Detect which cell encompasses the target text, then output its (x, y) center coordinate. 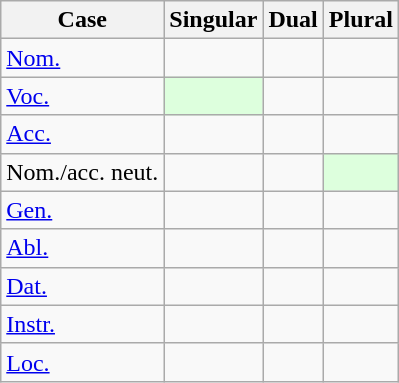
Instr. (82, 324)
Nom. (82, 58)
Abl. (82, 248)
Singular (214, 20)
Plural (360, 20)
Acc. (82, 134)
Loc. (82, 362)
Voc. (82, 96)
Nom./acc. neut. (82, 172)
Case (82, 20)
Dat. (82, 286)
Gen. (82, 210)
Dual (293, 20)
